Locate the cell with the specified text and output its [X, Y] center coordinate. 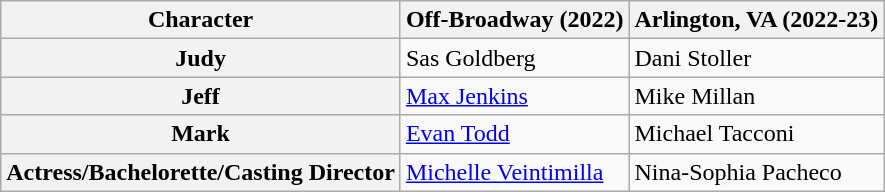
Arlington, VA (2022-23) [756, 20]
Off-Broadway (2022) [514, 20]
Jeff [201, 96]
Mark [201, 134]
Nina-Sophia Pacheco [756, 172]
Judy [201, 58]
Michael Tacconi [756, 134]
Michelle Veintimilla [514, 172]
Dani Stoller [756, 58]
Mike Millan [756, 96]
Actress/Bachelorette/Casting Director [201, 172]
Character [201, 20]
Max Jenkins [514, 96]
Sas Goldberg [514, 58]
Evan Todd [514, 134]
